Identify which cell holds the provided text, then report its (x, y) central coordinate. 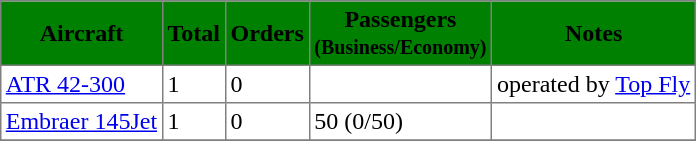
Aircraft (82, 33)
Embraer 145Jet (82, 122)
Notes (594, 33)
Orders (267, 33)
ATR 42-300 (82, 84)
Passengers (Business/Economy) (400, 33)
operated by Top Fly (594, 84)
50 (0/50) (400, 122)
Total (194, 33)
